Determine the (X, Y) coordinate at the center of the cell enclosing the given text.  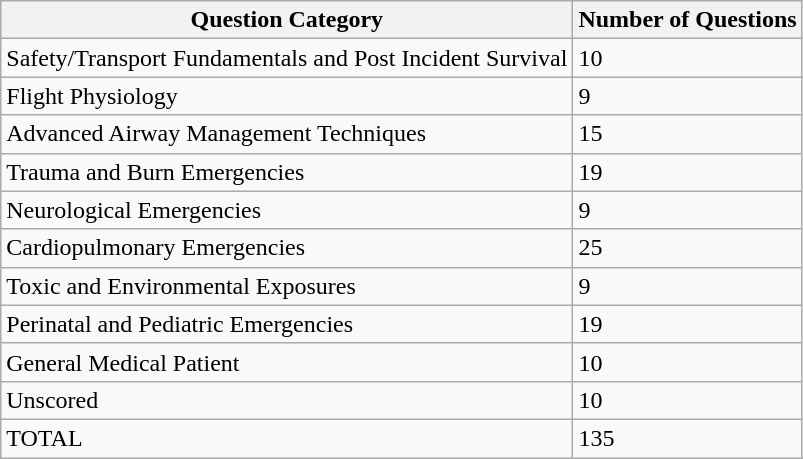
Cardiopulmonary Emergencies (287, 248)
15 (688, 134)
135 (688, 438)
Trauma and Burn Emergencies (287, 172)
Advanced Airway Management Techniques (287, 134)
Toxic and Environmental Exposures (287, 286)
Number of Questions (688, 20)
Safety/Transport Fundamentals and Post Incident Survival (287, 58)
Neurological Emergencies (287, 210)
25 (688, 248)
Unscored (287, 400)
Question Category (287, 20)
General Medical Patient (287, 362)
Perinatal and Pediatric Emergencies (287, 324)
TOTAL (287, 438)
Flight Physiology (287, 96)
